Pinpoint the cell where the given text exists, returning its [X, Y] midpoint coordinate. 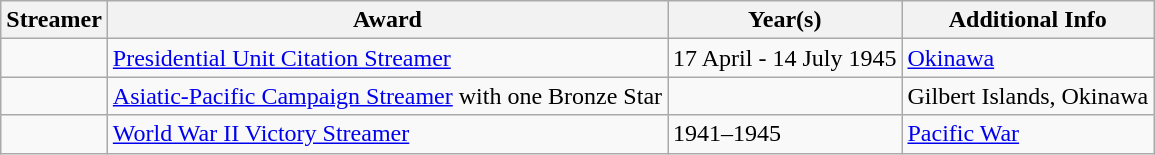
Pacific War [1028, 134]
Award [387, 20]
Additional Info [1028, 20]
Streamer [54, 20]
Presidential Unit Citation Streamer [387, 58]
Year(s) [785, 20]
1941–1945 [785, 134]
World War II Victory Streamer [387, 134]
Okinawa [1028, 58]
Asiatic-Pacific Campaign Streamer with one Bronze Star [387, 96]
Gilbert Islands, Okinawa [1028, 96]
17 April - 14 July 1945 [785, 58]
